Pinpoint the cell where the given text exists, returning its [X, Y] midpoint coordinate. 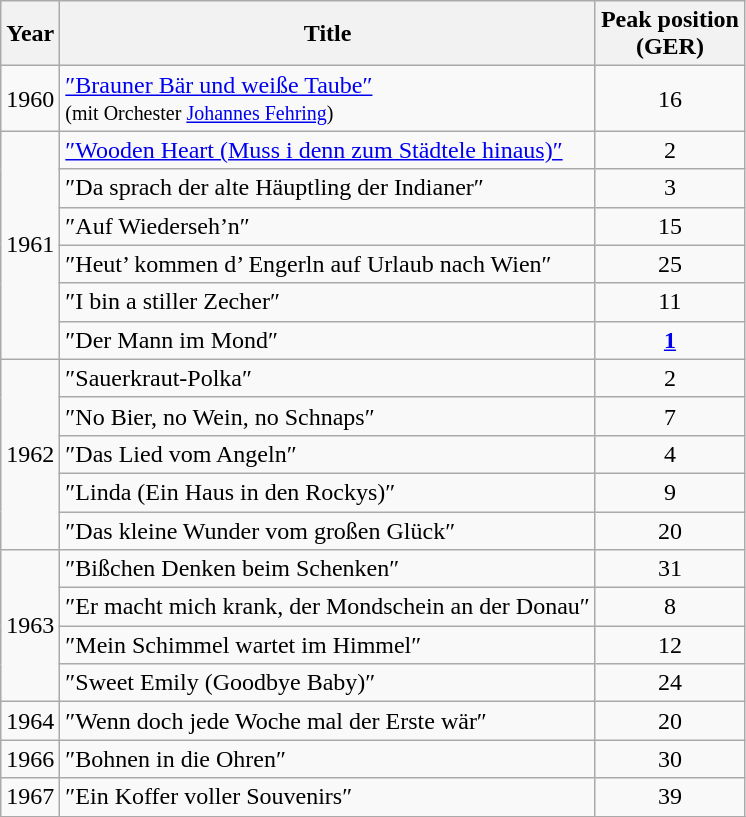
″Wooden Heart (Muss i denn zum Städtele hinaus)″ [328, 150]
″Bohnen in die Ohren″ [328, 759]
″No Bier, no Wein, no Schnaps″ [328, 416]
15 [670, 226]
39 [670, 797]
24 [670, 683]
1 [670, 340]
1964 [30, 721]
″Linda (Ein Haus in den Rockys)″ [328, 492]
″I bin a stiller Zecher″ [328, 302]
1960 [30, 98]
″Mein Schimmel wartet im Himmel″ [328, 645]
30 [670, 759]
″Brauner Bär und weiße Taube″(mit Orchester Johannes Fehring) [328, 98]
3 [670, 188]
1966 [30, 759]
7 [670, 416]
″Wenn doch jede Woche mal der Erste wär″ [328, 721]
1961 [30, 245]
16 [670, 98]
″Der Mann im Mond″ [328, 340]
11 [670, 302]
″Heut’ kommen d’ Engerln auf Urlaub nach Wien″ [328, 264]
Peak position(GER) [670, 34]
″Auf Wiederseh’n″ [328, 226]
″Das kleine Wunder vom großen Glück″ [328, 531]
8 [670, 607]
4 [670, 454]
″Sweet Emily (Goodbye Baby)″ [328, 683]
″Bißchen Denken beim Schenken″ [328, 569]
″Sauerkraut-Polka″ [328, 378]
1962 [30, 454]
″Das Lied vom Angeln″ [328, 454]
1967 [30, 797]
9 [670, 492]
Year [30, 34]
Title [328, 34]
25 [670, 264]
1963 [30, 626]
″Er macht mich krank, der Mondschein an der Donau″ [328, 607]
″Da sprach der alte Häuptling der Indianer″ [328, 188]
″Ein Koffer voller Souvenirs″ [328, 797]
31 [670, 569]
12 [670, 645]
